Search for the cell housing the specified text and yield its [X, Y] center coordinate. 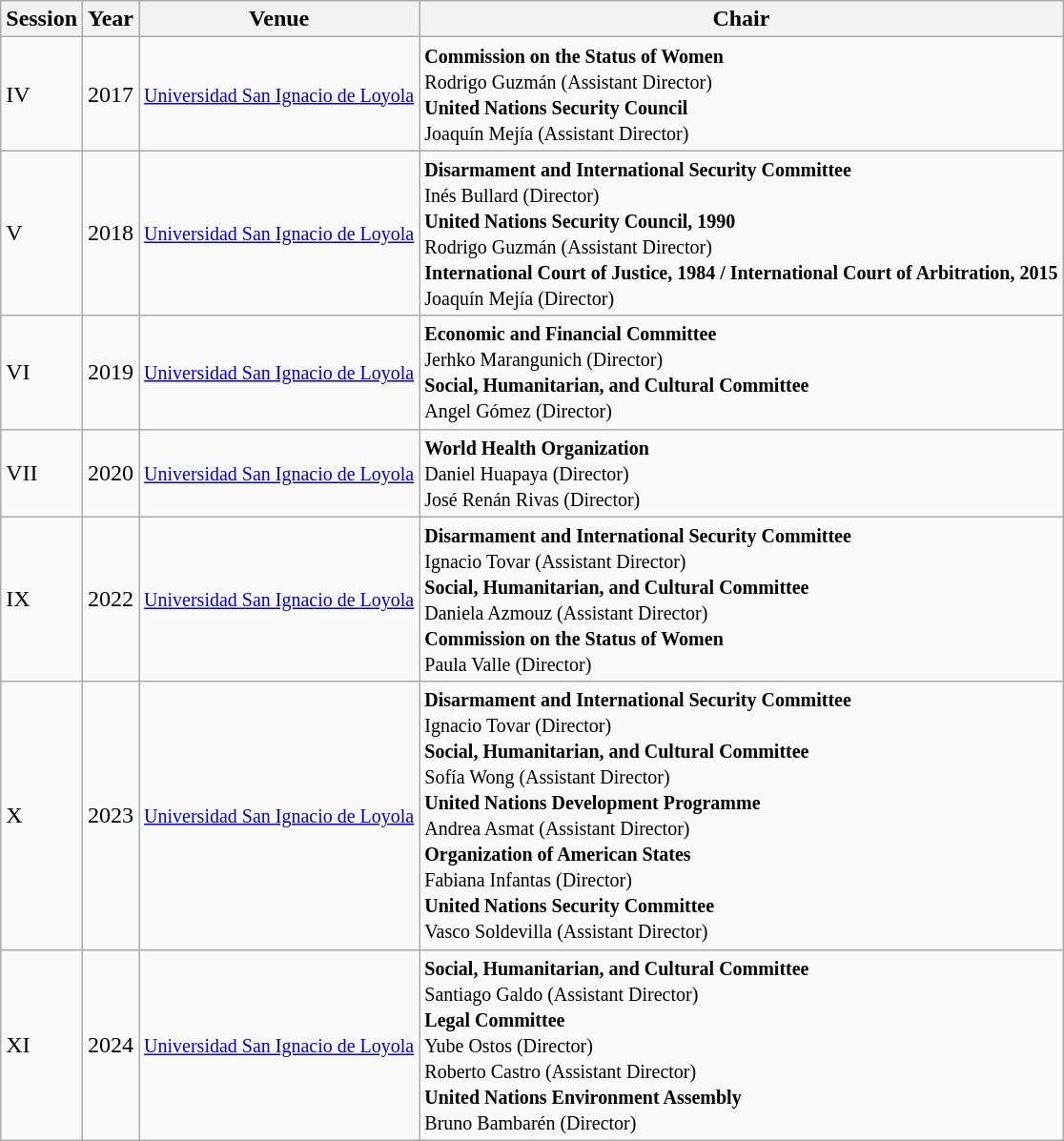
V [42, 233]
IV [42, 93]
Chair [742, 19]
2017 [111, 93]
X [42, 816]
Economic and Financial CommitteeJerhko Marangunich (Director)Social, Humanitarian, and Cultural CommitteeAngel Gómez (Director) [742, 372]
2018 [111, 233]
2020 [111, 473]
Commission on the Status of WomenRodrigo Guzmán (Assistant Director)United Nations Security CouncilJoaquín Mejía (Assistant Director) [742, 93]
Year [111, 19]
XI [42, 1045]
2019 [111, 372]
VI [42, 372]
2023 [111, 816]
Session [42, 19]
VII [42, 473]
2022 [111, 599]
IX [42, 599]
2024 [111, 1045]
Venue [279, 19]
World Health OrganizationDaniel Huapaya (Director)José Renán Rivas (Director) [742, 473]
